Return [x, y] of the center of cell containing provided text 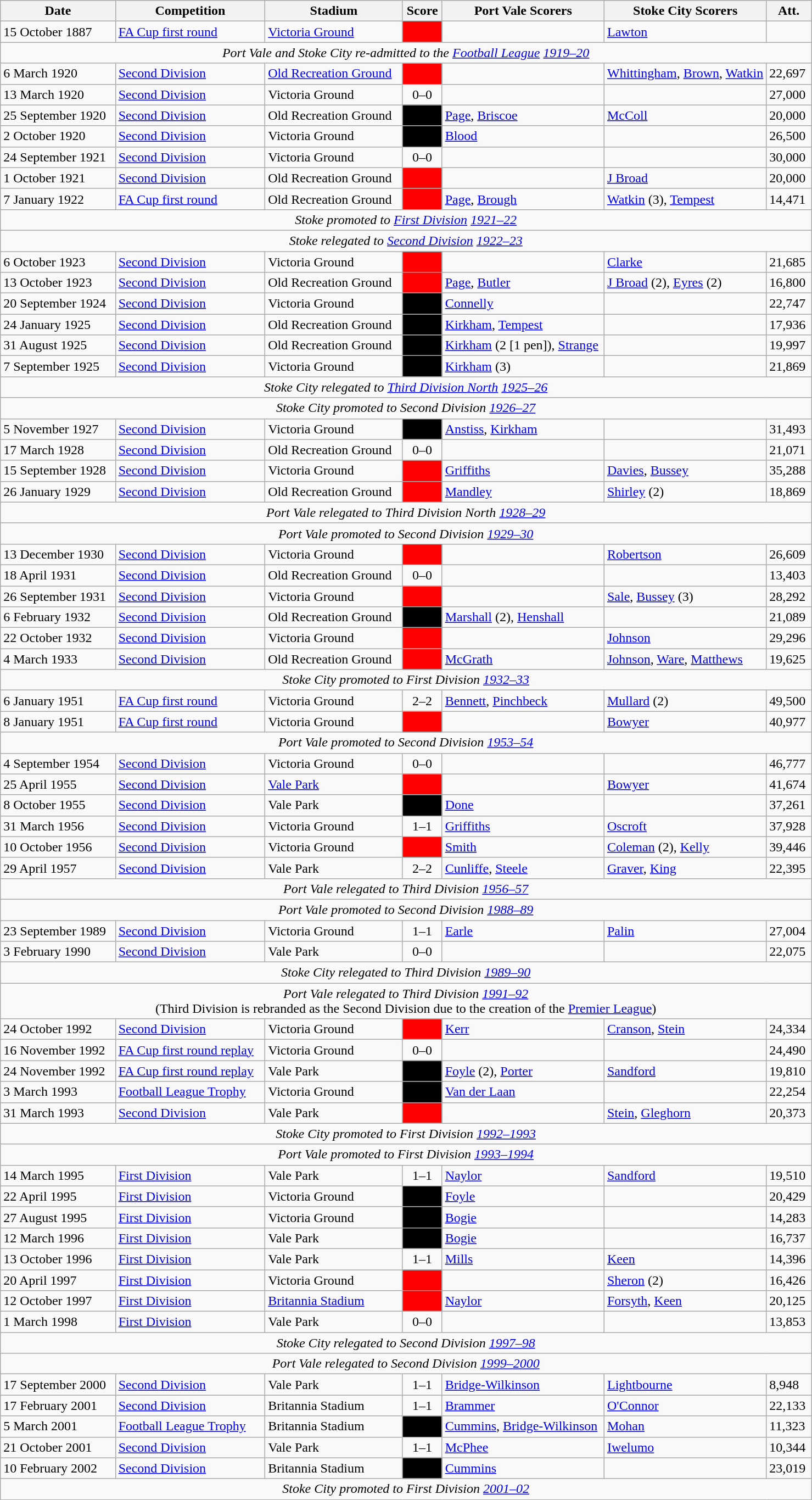
6 March 1920 [58, 74]
8 January 1951 [58, 722]
23 September 1989 [58, 931]
Oscroft [685, 826]
22,075 [789, 952]
Stoke relegated to Second Division 1922–23 [406, 241]
30,000 [789, 157]
16,800 [789, 283]
26,609 [789, 554]
Port Vale and Stoke City re-admitted to the Football League 1919–20 [406, 53]
18 April 1931 [58, 575]
13 December 1930 [58, 554]
19,625 [789, 659]
18,869 [789, 492]
29 April 1957 [58, 868]
Port Vale relegated to Third Division 1956–57 [406, 889]
20 September 1924 [58, 304]
39,446 [789, 847]
Kirkham (2 [1 pen]), Strange [523, 345]
Date [58, 11]
21,685 [789, 262]
Anstiss, Kirkham [523, 429]
7 September 1925 [58, 366]
Cummins [523, 1468]
5 November 1927 [58, 429]
28,292 [789, 596]
Clarke [685, 262]
Port Vale promoted to Second Division 1953–54 [406, 743]
29,296 [789, 638]
4 September 1954 [58, 763]
8,948 [789, 1385]
11,323 [789, 1426]
40,977 [789, 722]
25 September 1920 [58, 115]
Port Vale promoted to First Division 1993–1994 [406, 1155]
20,373 [789, 1113]
Stoke City promoted to First Division 1992–1993 [406, 1134]
Stein, Gleghorn [685, 1113]
Smith [523, 847]
41,674 [789, 784]
14,283 [789, 1217]
31 March 1956 [58, 826]
Mills [523, 1259]
Stoke City promoted to First Division 2001–02 [406, 1489]
22,254 [789, 1092]
8 October 1955 [58, 805]
O'Connor [685, 1406]
6 October 1923 [58, 262]
Sheron (2) [685, 1280]
Att. [789, 11]
6 January 1951 [58, 701]
22,747 [789, 304]
21,089 [789, 617]
20,429 [789, 1196]
Marshall (2), Henshall [523, 617]
McGrath [523, 659]
Keen [685, 1259]
21,071 [789, 450]
22,697 [789, 74]
Page, Butler [523, 283]
J Broad (2), Eyres (2) [685, 283]
6 February 1932 [58, 617]
14 March 1995 [58, 1175]
Stoke City relegated to Third Division 1989–90 [406, 973]
Page, Brough [523, 199]
Coleman (2), Kelly [685, 847]
17,936 [789, 325]
19,997 [789, 345]
10 February 2002 [58, 1468]
27,004 [789, 931]
Graver, King [685, 868]
Done [523, 805]
13,403 [789, 575]
Earle [523, 931]
24 October 1992 [58, 1029]
Score [422, 11]
Competition [190, 11]
19,810 [789, 1071]
3 March 1993 [58, 1092]
Bennett, Pinchbeck [523, 701]
31 August 1925 [58, 345]
16 November 1992 [58, 1050]
21 October 2001 [58, 1447]
3 February 1990 [58, 952]
Bridge-Wilkinson [523, 1385]
Stoke City relegated to Third Division North 1925–26 [406, 387]
15 September 1928 [58, 471]
McColl [685, 115]
24 September 1921 [58, 157]
Johnson [685, 638]
10,344 [789, 1447]
Kerr [523, 1029]
Blood [523, 136]
22 October 1932 [58, 638]
31,493 [789, 429]
Van der Laan [523, 1092]
13 March 1920 [58, 94]
14,396 [789, 1259]
Sale, Bussey (3) [685, 596]
5 March 2001 [58, 1426]
14,471 [789, 199]
Cranson, Stein [685, 1029]
Stoke City promoted to First Division 1932–33 [406, 680]
37,261 [789, 805]
13,853 [789, 1322]
2 October 1920 [58, 136]
1 March 1998 [58, 1322]
Watkin (3), Tempest [685, 199]
12 March 1996 [58, 1238]
15 October 1887 [58, 32]
17 February 2001 [58, 1406]
49,500 [789, 701]
Kirkham, Tempest [523, 325]
25 April 1955 [58, 784]
Kirkham (3) [523, 366]
7 January 1922 [58, 199]
Port Vale relegated to Third Division North 1928–29 [406, 512]
27 August 1995 [58, 1217]
Port Vale promoted to Second Division 1929–30 [406, 533]
17 March 1928 [58, 450]
24,334 [789, 1029]
Foyle [523, 1196]
4 March 1933 [58, 659]
Stoke City Scorers [685, 11]
Lightbourne [685, 1385]
16,426 [789, 1280]
20 April 1997 [58, 1280]
26,500 [789, 136]
26 January 1929 [58, 492]
35,288 [789, 471]
Cunliffe, Steele [523, 868]
Stoke City relegated to Second Division 1997–98 [406, 1343]
13 October 1923 [58, 283]
24,490 [789, 1050]
10 October 1956 [58, 847]
21,869 [789, 366]
22,133 [789, 1406]
Mullard (2) [685, 701]
20,125 [789, 1301]
Johnson, Ware, Matthews [685, 659]
Cummins, Bridge-Wilkinson [523, 1426]
Mohan [685, 1426]
46,777 [789, 763]
Lawton [685, 32]
27,000 [789, 94]
Robertson [685, 554]
24 November 1992 [58, 1071]
Iwelumo [685, 1447]
McPhee [523, 1447]
Mandley [523, 492]
Whittingham, Brown, Watkin [685, 74]
Port Vale Scorers [523, 11]
Stadium [334, 11]
Forsyth, Keen [685, 1301]
Foyle (2), Porter [523, 1071]
J Broad [685, 178]
Brammer [523, 1406]
Palin [685, 931]
Connelly [523, 304]
Port Vale relegated to Third Division 1991–92(Third Division is rebranded as the Second Division due to the creation of the Premier League) [406, 1001]
19,510 [789, 1175]
26 September 1931 [58, 596]
31 March 1993 [58, 1113]
Stoke City promoted to Second Division 1926–27 [406, 408]
24 January 1925 [58, 325]
1 October 1921 [58, 178]
Page, Briscoe [523, 115]
16,737 [789, 1238]
Port Vale relegated to Second Division 1999–2000 [406, 1364]
12 October 1997 [58, 1301]
Stoke promoted to First Division 1921–22 [406, 220]
22 April 1995 [58, 1196]
23,019 [789, 1468]
37,928 [789, 826]
Shirley (2) [685, 492]
Davies, Bussey [685, 471]
13 October 1996 [58, 1259]
Port Vale promoted to Second Division 1988–89 [406, 910]
22,395 [789, 868]
17 September 2000 [58, 1385]
